Locate the cell with the specified text and output its (x, y) center coordinate. 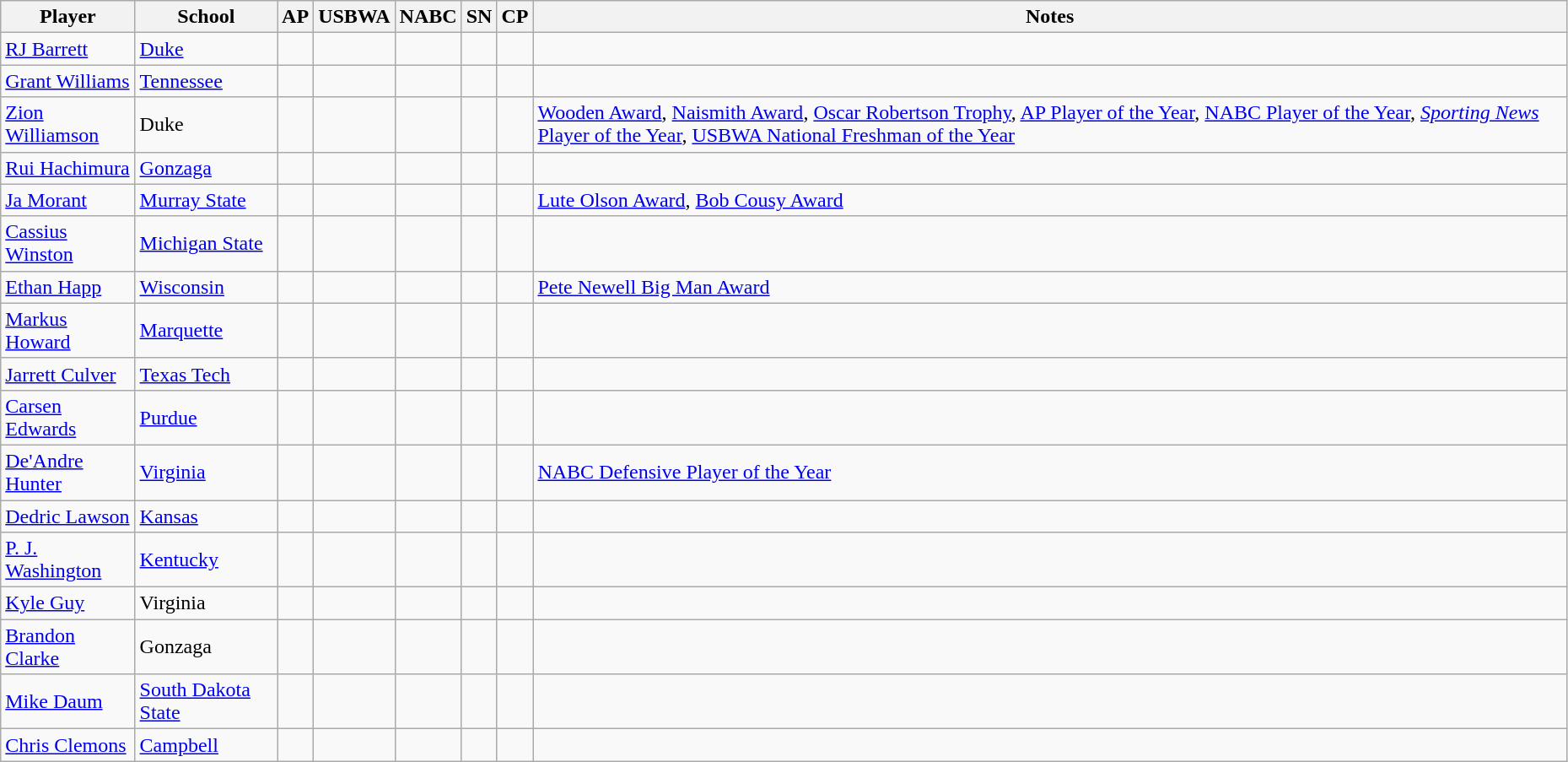
NABC (428, 17)
Mike Daum (67, 702)
Zion Williamson (67, 125)
Jarrett Culver (67, 374)
Wisconsin (206, 287)
Dedric Lawson (67, 516)
Markus Howard (67, 331)
Kentucky (206, 560)
Murray State (206, 200)
Grant Williams (67, 81)
Kansas (206, 516)
AP (295, 17)
P. J. Washington (67, 560)
Player (67, 17)
Tennessee (206, 81)
SN (479, 17)
Carsen Edwards (67, 417)
Brandon Clarke (67, 646)
Cassius Winston (67, 243)
Kyle Guy (67, 603)
NABC Defensive Player of the Year (1049, 473)
Campbell (206, 745)
Lute Olson Award, Bob Cousy Award (1049, 200)
Purdue (206, 417)
Ethan Happ (67, 287)
Texas Tech (206, 374)
Michigan State (206, 243)
USBWA (354, 17)
Pete Newell Big Man Award (1049, 287)
South Dakota State (206, 702)
Rui Hachimura (67, 168)
Marquette (206, 331)
CP (515, 17)
De'Andre Hunter (67, 473)
Chris Clemons (67, 745)
Notes (1049, 17)
School (206, 17)
RJ Barrett (67, 49)
Ja Morant (67, 200)
